Find where the given text appears and provide that cell's center as (x, y) coordinate. 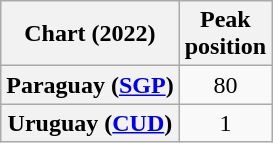
Chart (2022) (90, 34)
Paraguay (SGP) (90, 85)
Uruguay (CUD) (90, 123)
1 (225, 123)
Peakposition (225, 34)
80 (225, 85)
